Detect which cell encompasses the target text, then output its [x, y] center coordinate. 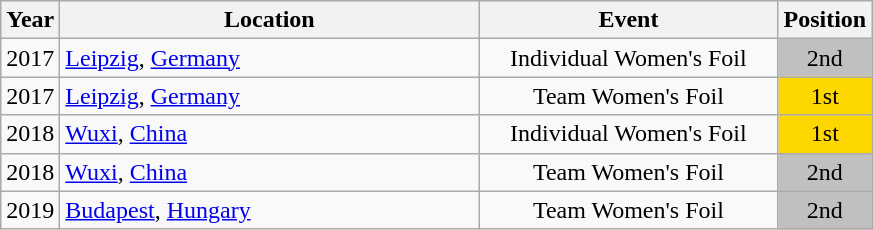
Position [825, 20]
2019 [30, 210]
Year [30, 20]
Budapest, Hungary [270, 210]
Location [270, 20]
Event [628, 20]
